Search for the cell housing the specified text and yield its (x, y) center coordinate. 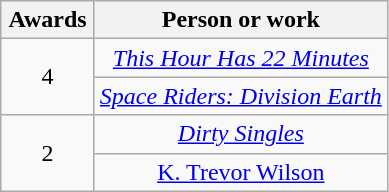
Space Riders: Division Earth (240, 96)
2 (48, 153)
4 (48, 77)
Dirty Singles (240, 134)
K. Trevor Wilson (240, 172)
Person or work (240, 20)
Awards (48, 20)
This Hour Has 22 Minutes (240, 58)
